Provide the (x, y) coordinate of the cell's center where the given text is located.  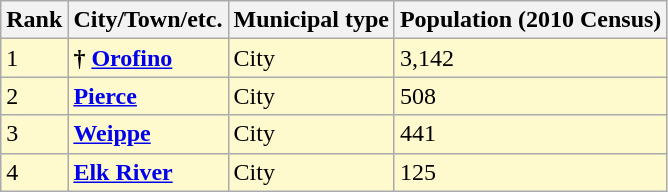
Pierce (148, 96)
508 (530, 96)
441 (530, 134)
3 (34, 134)
Population (2010 Census) (530, 20)
† Orofino (148, 58)
Rank (34, 20)
125 (530, 172)
3,142 (530, 58)
Elk River (148, 172)
Municipal type (311, 20)
Weippe (148, 134)
1 (34, 58)
City/Town/etc. (148, 20)
4 (34, 172)
2 (34, 96)
